Locate the cell with the specified text and output its (X, Y) center coordinate. 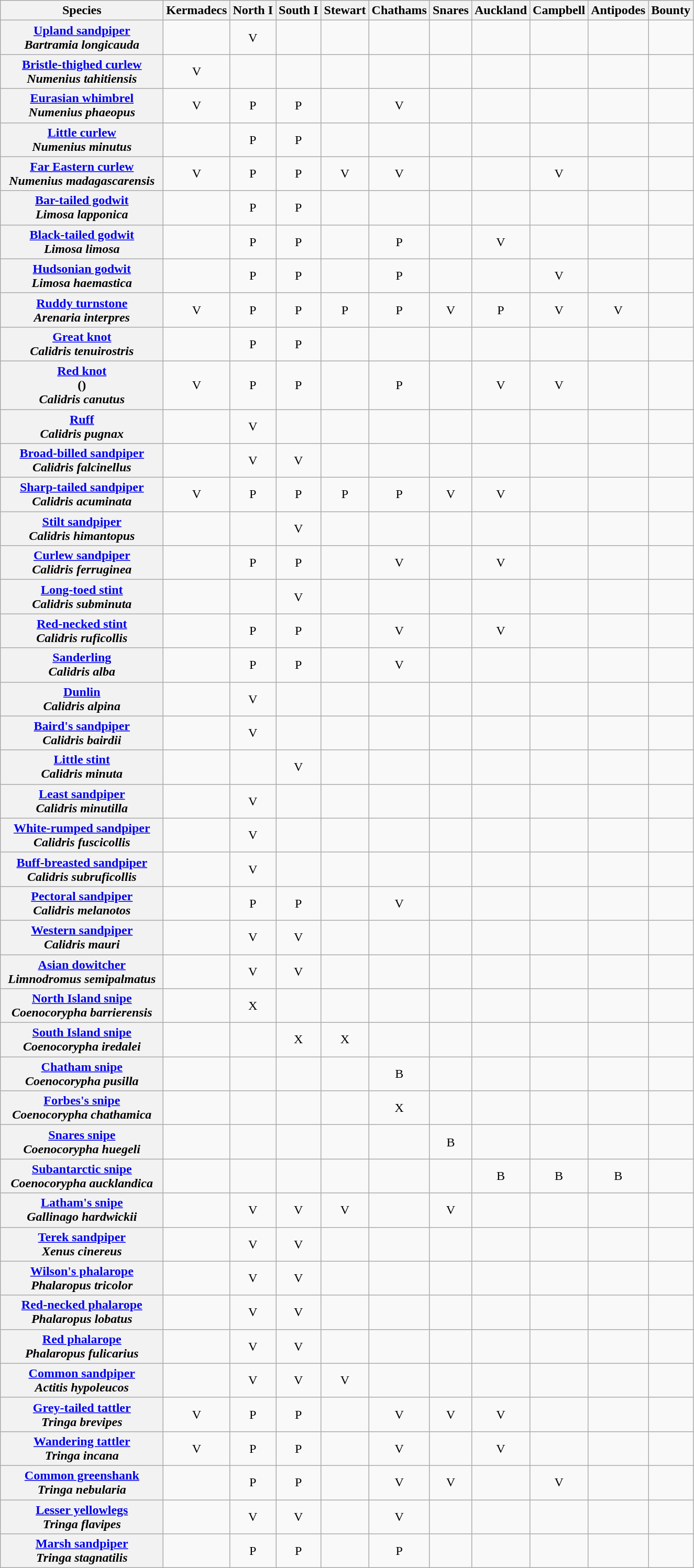
Red phalaropePhalaropus fulicarius (82, 1346)
Antipodes (618, 10)
North I (253, 10)
Hudsonian godwitLimosa haemastica (82, 275)
Broad-billed sandpiperCalidris falcinellus (82, 461)
Buff-breasted sandpiperCalidris subruficollis (82, 869)
Campbell (559, 10)
Stilt sandpiperCalidris himantopus (82, 529)
Chathams (399, 10)
Red-necked phalaropePhalaropus lobatus (82, 1312)
White-rumped sandpiperCalidris fuscicollis (82, 835)
Wilson's phalaropePhalaropus tricolor (82, 1278)
Latham's snipeGallinago hardwickii (82, 1210)
Black-tailed godwitLimosa limosa (82, 242)
Common sandpiperActitis hypoleucos (82, 1381)
Species (82, 10)
Forbes's snipeCoenocorypha chathamica (82, 1108)
Great knotCalidris tenuirostris (82, 344)
Subantarctic snipeCoenocorypha aucklandica (82, 1176)
Red knot()Calidris canutus (82, 385)
Lesser yellowlegsTringa flavipes (82, 1517)
Bristle-thighed curlewNumenius tahitiensis (82, 71)
Grey-tailed tattlerTringa brevipes (82, 1414)
Upland sandpiperBartramia longicauda (82, 38)
Bar-tailed godwitLimosa lapponica (82, 207)
Curlew sandpiperCalidris ferruginea (82, 562)
Auckland (501, 10)
Wandering tattlerTringa incana (82, 1449)
Eurasian whimbrelNumenius phaeopus (82, 106)
Little curlewNumenius minutus (82, 139)
Little stintCalidris minuta (82, 767)
Pectoral sandpiperCalidris melanotos (82, 903)
SanderlingCalidris alba (82, 665)
Bounty (671, 10)
Far Eastern curlewNumenius madagascarensis (82, 174)
Red-necked stintCalidris ruficollis (82, 631)
Asian dowitcherLimnodromus semipalmatus (82, 971)
Long-toed stintCalidris subminuta (82, 597)
South I (299, 10)
Snares (450, 10)
Western sandpiperCalidris mauri (82, 937)
South Island snipeCoenocorypha iredalei (82, 1040)
Stewart (345, 10)
Ruddy turnstoneArenaria interpres (82, 310)
RuffCalidris pugnax (82, 426)
Kermadecs (197, 10)
Sharp-tailed sandpiperCalidris acuminata (82, 494)
Terek sandpiperXenus cinereus (82, 1244)
Least sandpiperCalidris minutilla (82, 801)
North Island snipeCoenocorypha barrierensis (82, 1006)
Chatham snipeCoenocorypha pusilla (82, 1074)
Baird's sandpiperCalidris bairdii (82, 733)
Common greenshankTringa nebularia (82, 1482)
DunlinCalidris alpina (82, 699)
Marsh sandpiperTringa stagnatilis (82, 1551)
Snares snipeCoenocorypha huegeli (82, 1142)
